Output the [X, Y] coordinate of the center of the cell containing the given text.  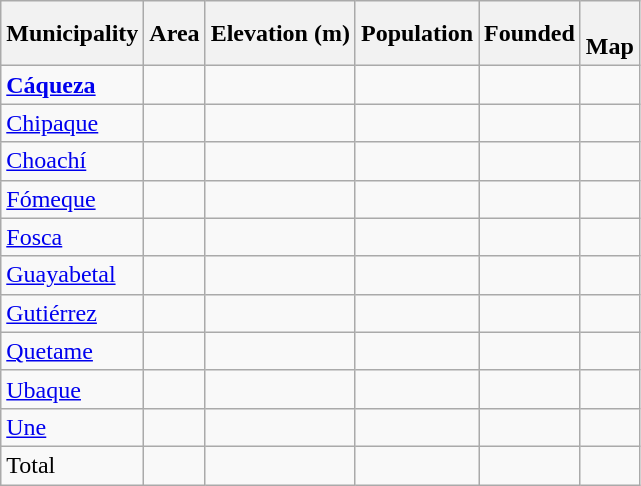
Quetame [72, 351]
Municipality [72, 34]
Gutiérrez [72, 313]
Ubaque [72, 389]
Map [610, 34]
Fosca [72, 237]
Guayabetal [72, 275]
Fómeque [72, 199]
Choachí [72, 161]
Founded [530, 34]
Total [72, 465]
Population [416, 34]
Une [72, 427]
Chipaque [72, 123]
Cáqueza [72, 85]
Area [174, 34]
Elevation (m) [280, 34]
